Detect which cell encompasses the target text, then output its (x, y) center coordinate. 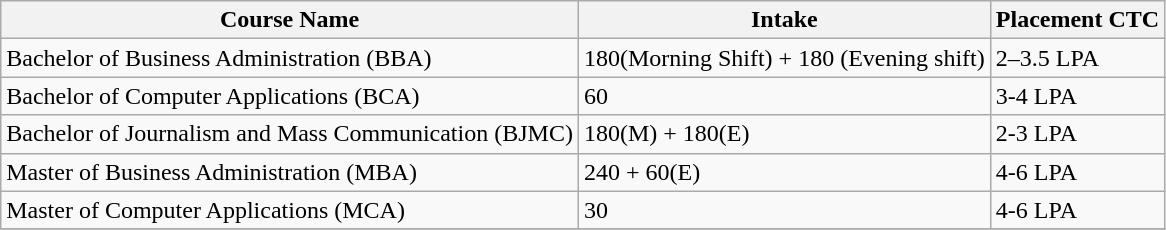
Master of Computer Applications (MCA) (290, 210)
2-3 LPA (1077, 134)
2–3.5 LPA (1077, 58)
3-4 LPA (1077, 96)
Master of Business Administration (MBA) (290, 172)
Bachelor of Business Administration (BBA) (290, 58)
60 (784, 96)
180(Morning Shift) + 180 (Evening shift) (784, 58)
Course Name (290, 20)
Placement CTC (1077, 20)
Bachelor of Journalism and Mass Communication (BJMC) (290, 134)
30 (784, 210)
180(M) + 180(E) (784, 134)
Intake (784, 20)
240 + 60(E) (784, 172)
Bachelor of Computer Applications (BCA) (290, 96)
